Determine the (X, Y) coordinate at the center of the cell enclosing the given text.  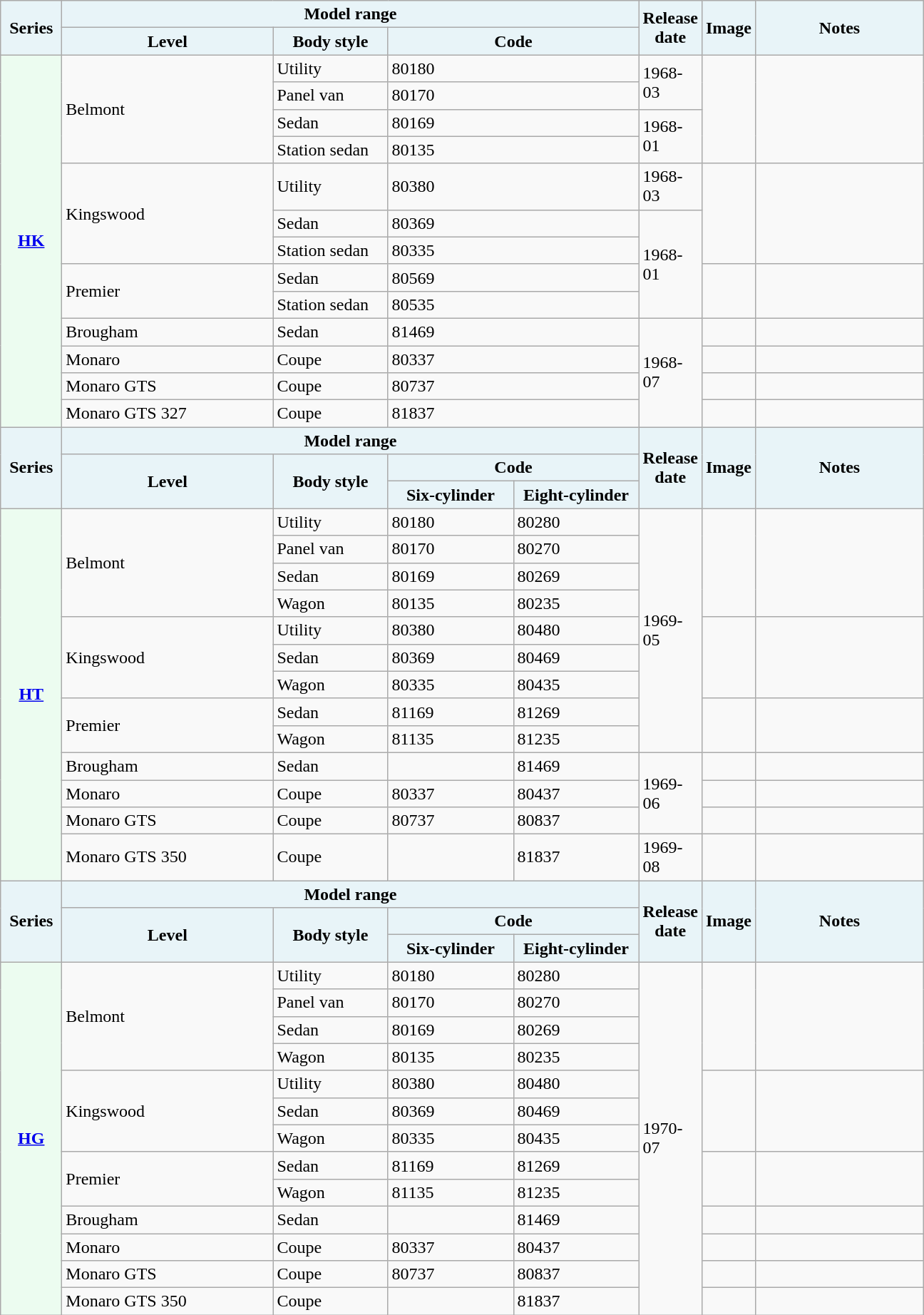
HG (31, 1138)
1969-06 (670, 793)
1970-07 (670, 1138)
1968-07 (670, 372)
HK (31, 241)
HT (31, 695)
80569 (513, 277)
1969-05 (670, 630)
Monaro GTS 327 (168, 414)
80535 (513, 305)
1969-08 (670, 857)
